Return [x, y] of the center of cell containing provided text 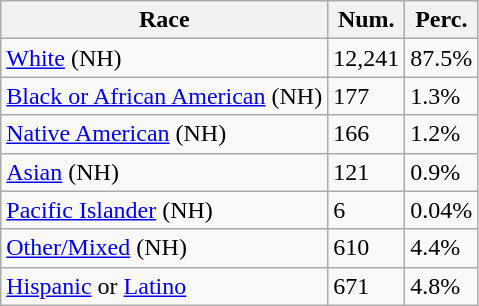
6 [366, 210]
4.4% [442, 248]
1.3% [442, 96]
0.04% [442, 210]
4.8% [442, 286]
121 [366, 172]
87.5% [442, 58]
671 [366, 286]
1.2% [442, 134]
177 [366, 96]
Asian (NH) [164, 172]
12,241 [366, 58]
Num. [366, 20]
Race [164, 20]
Native American (NH) [164, 134]
0.9% [442, 172]
Hispanic or Latino [164, 286]
Other/Mixed (NH) [164, 248]
Perc. [442, 20]
166 [366, 134]
Pacific Islander (NH) [164, 210]
White (NH) [164, 58]
Black or African American (NH) [164, 96]
610 [366, 248]
